Return (X, Y) of the center of cell containing provided text 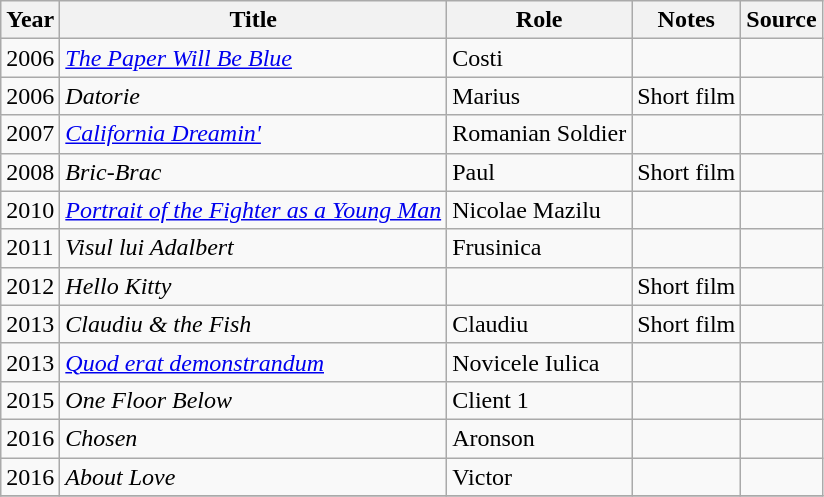
2011 (30, 248)
Client 1 (540, 400)
Frusinica (540, 248)
Nicolae Mazilu (540, 210)
Aronson (540, 438)
Title (254, 20)
Chosen (254, 438)
Role (540, 20)
Claudiu & the Fish (254, 324)
Quod erat demonstrandum (254, 362)
Costi (540, 58)
Claudiu (540, 324)
California Dreamin' (254, 134)
Victor (540, 477)
The Paper Will Be Blue (254, 58)
Source (782, 20)
Notes (686, 20)
Visul lui Adalbert (254, 248)
2008 (30, 172)
Datorie (254, 96)
Year (30, 20)
About Love (254, 477)
One Floor Below (254, 400)
Romanian Soldier (540, 134)
2010 (30, 210)
Portrait of the Fighter as a Young Man (254, 210)
Marius (540, 96)
2012 (30, 286)
Novicele Iulica (540, 362)
Hello Kitty (254, 286)
2015 (30, 400)
Bric-Brac (254, 172)
Paul (540, 172)
2007 (30, 134)
